Pinpoint the cell where the given text exists, returning its (X, Y) midpoint coordinate. 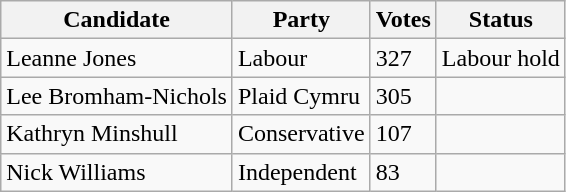
Lee Bromham-Nichols (117, 96)
Candidate (117, 20)
Nick Williams (117, 172)
Conservative (301, 134)
Leanne Jones (117, 58)
Votes (403, 20)
Party (301, 20)
305 (403, 96)
83 (403, 172)
Independent (301, 172)
Labour hold (500, 58)
107 (403, 134)
Kathryn Minshull (117, 134)
Status (500, 20)
Plaid Cymru (301, 96)
Labour (301, 58)
327 (403, 58)
